Extract the (X, Y) coordinate from the center of the cell holding the provided text.  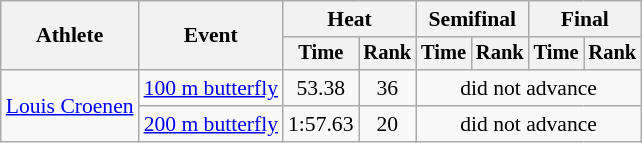
Final (585, 19)
200 m butterfly (211, 124)
36 (387, 88)
Heat (350, 19)
1:57.63 (320, 124)
Athlete (70, 36)
53.38 (320, 88)
100 m butterfly (211, 88)
Event (211, 36)
20 (387, 124)
Louis Croenen (70, 106)
Semifinal (472, 19)
